Pinpoint the cell where the given text exists, returning its (x, y) midpoint coordinate. 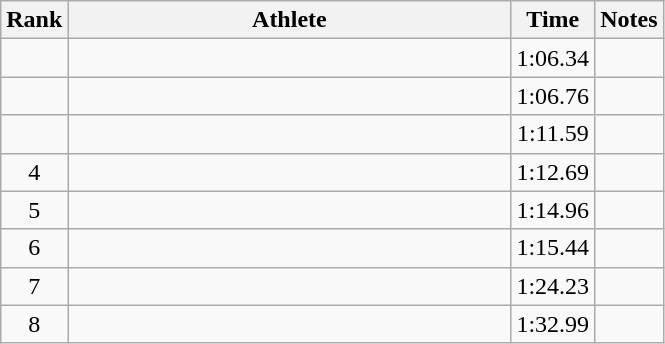
7 (34, 286)
Notes (629, 20)
1:15.44 (553, 248)
1:32.99 (553, 324)
1:24.23 (553, 286)
1:06.76 (553, 96)
5 (34, 210)
4 (34, 172)
6 (34, 248)
1:12.69 (553, 172)
1:14.96 (553, 210)
Rank (34, 20)
1:06.34 (553, 58)
8 (34, 324)
Athlete (290, 20)
1:11.59 (553, 134)
Time (553, 20)
